Search for the cell housing the specified text and yield its (x, y) center coordinate. 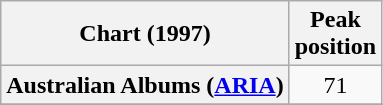
Australian Albums (ARIA) (145, 85)
Chart (1997) (145, 34)
Peakposition (335, 34)
71 (335, 85)
